Search for the cell housing the specified text and yield its (x, y) center coordinate. 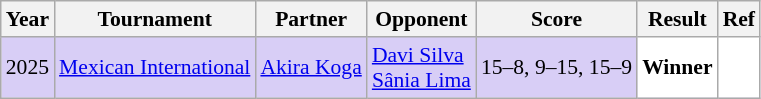
Result (678, 19)
Year (28, 19)
Partner (310, 19)
Akira Koga (310, 68)
Mexican International (154, 68)
Ref (739, 19)
2025 (28, 68)
15–8, 9–15, 15–9 (556, 68)
Opponent (422, 19)
Winner (678, 68)
Score (556, 19)
Tournament (154, 19)
Davi Silva Sânia Lima (422, 68)
